Scan for the cell matching the given text and deliver its [x, y] coordinate at center. 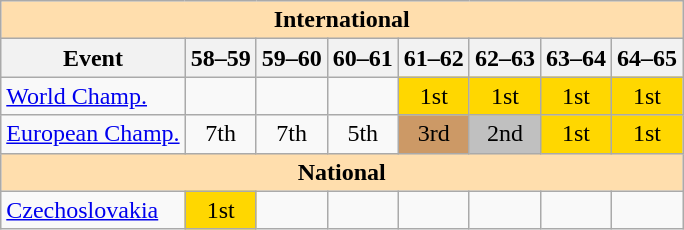
58–59 [220, 58]
62–63 [504, 58]
Czechoslovakia [93, 210]
59–60 [292, 58]
2nd [504, 134]
63–64 [576, 58]
60–61 [362, 58]
European Champ. [93, 134]
World Champ. [93, 96]
61–62 [434, 58]
Event [93, 58]
International [342, 20]
National [342, 172]
5th [362, 134]
64–65 [646, 58]
3rd [434, 134]
